Scan for the cell matching the given text and deliver its (x, y) coordinate at center. 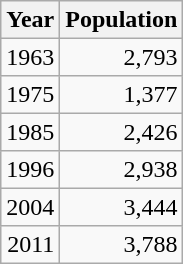
2004 (30, 206)
2,938 (122, 170)
Population (122, 20)
1,377 (122, 94)
3,788 (122, 244)
2011 (30, 244)
1963 (30, 56)
1975 (30, 94)
3,444 (122, 206)
2,793 (122, 56)
1996 (30, 170)
1985 (30, 132)
2,426 (122, 132)
Year (30, 20)
